For the text-containing cell, return its midpoint in [x, y] coordinate format. 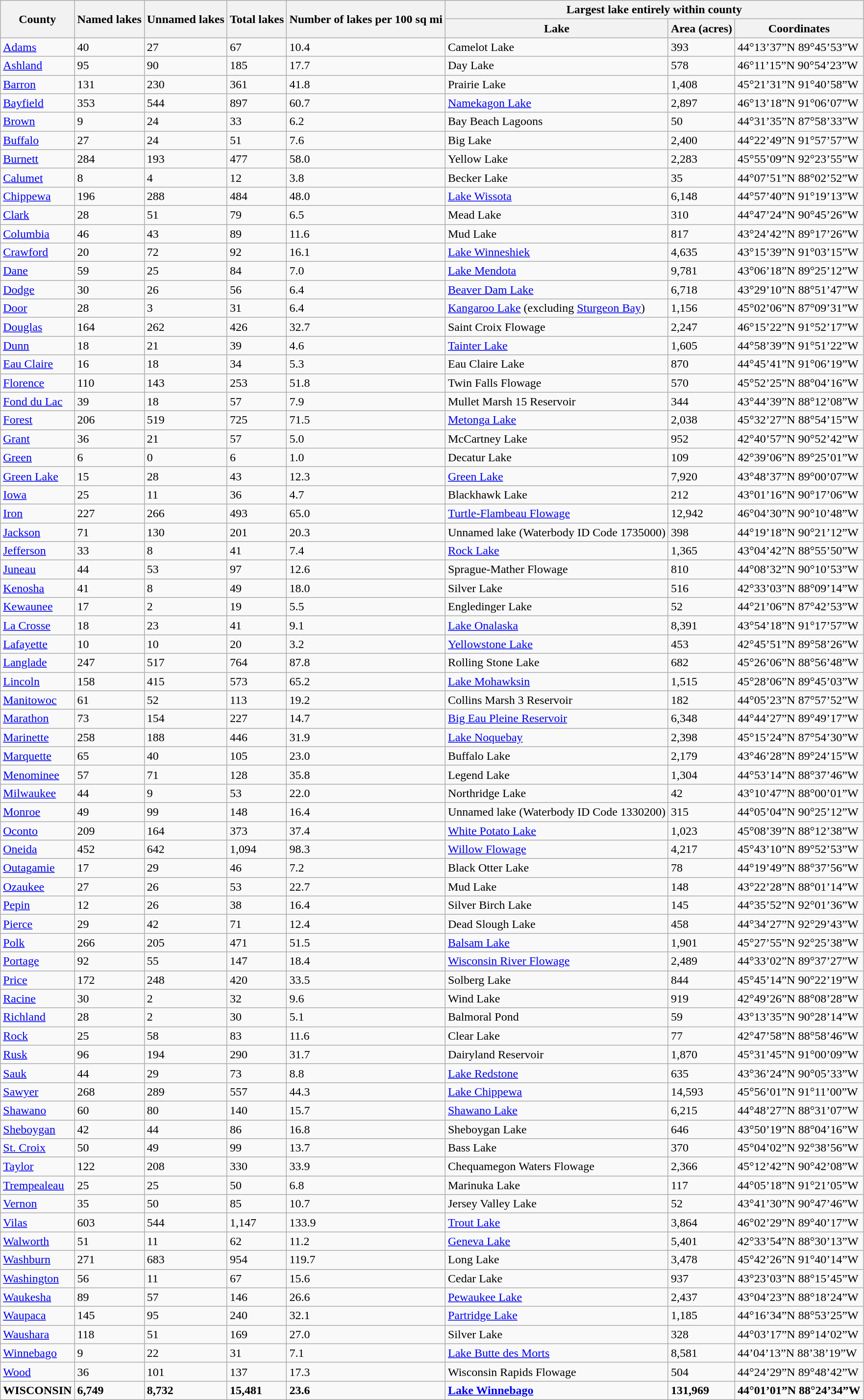
5.3 [366, 364]
46°02’29”N 89°40’17”W [799, 1223]
Marquette [37, 756]
1,901 [701, 943]
Sheboygan [37, 1129]
32.7 [366, 327]
154 [185, 719]
43°36’24”N 90°05’33”W [799, 1073]
118 [109, 1334]
172 [109, 980]
46°13’18”N 91°06’07”W [799, 103]
Chequamegon Waters Flowage [557, 1167]
484 [257, 196]
Rock [37, 1036]
44°22’49”N 91°57’57”W [799, 140]
44°19’49”N 88°37’56”W [799, 868]
Willow Flowage [557, 850]
Ozaukee [37, 887]
43°50’19”N 88°04’16”W [799, 1129]
20.3 [366, 532]
7,920 [701, 476]
570 [701, 383]
6,215 [701, 1110]
1,605 [701, 346]
952 [701, 439]
Lafayette [37, 644]
Rusk [37, 1054]
44°01’01”N 88°24’34”W [799, 1390]
44°58’39”N 91°51’22”W [799, 346]
22.7 [366, 887]
Blackhawk Lake [557, 495]
Tainter Lake [557, 346]
43°29’10”N 88°51’47”W [799, 290]
45°55’09”N 92°23’55”W [799, 159]
Milwaukee [37, 793]
Solberg Lake [557, 980]
Marathon [37, 719]
Pierce [37, 924]
43°04’23”N 88°18’24”W [799, 1297]
262 [185, 327]
897 [257, 103]
Crawford [37, 252]
44°24’29”N 89°48’42”W [799, 1372]
Fond du Lac [37, 401]
97 [257, 570]
51.5 [366, 943]
Eau Claire Lake [557, 364]
Waukesha [37, 1297]
Oconto [37, 831]
County [37, 19]
1,023 [701, 831]
12,942 [701, 513]
330 [257, 1167]
248 [185, 980]
Kangaroo Lake (excluding Sturgeon Bay) [557, 308]
Unnamed lake (Waterbody ID Code 1330200) [557, 812]
2,366 [701, 1167]
43°10’47”N 88°00’01”W [799, 793]
42°33’03”N 88°09’14”W [799, 588]
516 [701, 588]
45°42’26”N 91°40’14”W [799, 1260]
Douglas [37, 327]
6,749 [109, 1390]
Jackson [37, 532]
493 [257, 513]
Kewaunee [37, 607]
919 [701, 999]
83 [257, 1036]
477 [257, 159]
16.8 [366, 1129]
1,365 [701, 551]
23.0 [366, 756]
45°31’45”N 91°00’09”W [799, 1054]
80 [185, 1110]
Burnett [37, 159]
Coordinates [799, 28]
844 [701, 980]
1,156 [701, 308]
14,593 [701, 1092]
Portage [37, 961]
Lake Onalaska [557, 625]
1,185 [701, 1316]
140 [257, 1110]
45°26’06”N 88°56’48”W [799, 663]
Forest [37, 420]
517 [185, 663]
1,304 [701, 775]
Day Lake [557, 66]
Lake [557, 28]
Wisconsin River Flowage [557, 961]
8,581 [701, 1353]
Mead Lake [557, 215]
557 [257, 1092]
43°44’39”N 88°12’08”W [799, 401]
230 [185, 84]
9.1 [366, 625]
43°54’18”N 91°17’57”W [799, 625]
44°48’27”N 88°31’07”W [799, 1110]
Marinette [37, 737]
201 [257, 532]
Trout Lake [557, 1223]
58 [185, 1036]
453 [701, 644]
Total lakes [257, 19]
10.4 [366, 47]
Iowa [37, 495]
43°41’30”N 90°47’46”W [799, 1204]
8,732 [185, 1390]
42°45’51”N 89°58’26”W [799, 644]
44.3 [366, 1092]
5.5 [366, 607]
Richland [37, 1017]
45°21’31”N 91°40’58”W [799, 84]
44°45’41”N 91°06’19”W [799, 364]
23 [185, 625]
Lake Winneshiek [557, 252]
48.0 [366, 196]
Legend Lake [557, 775]
113 [257, 700]
35.8 [366, 775]
208 [185, 1167]
60 [109, 1110]
44°35’52”N 92°01’36”W [799, 905]
Juneau [37, 570]
44°07’51”N 88°02’52”W [799, 177]
62 [257, 1241]
Namekagon Lake [557, 103]
44°03’17”N 89°14’02”W [799, 1334]
119.7 [366, 1260]
Lake Redstone [557, 1073]
Polk [37, 943]
42°39’06”N 89°25’01”W [799, 457]
45°52’25”N 88°04’16”W [799, 383]
23.6 [366, 1390]
43°24’42”N 89°17’26”W [799, 234]
Grant [37, 439]
45°15’24”N 87°54’30”W [799, 737]
458 [701, 924]
8.8 [366, 1073]
247 [109, 663]
Clear Lake [557, 1036]
5.1 [366, 1017]
43°13’35”N 90°28’14”W [799, 1017]
16.1 [366, 252]
46°04’30”N 90°10’48”W [799, 513]
44°05’04”N 90°25’12”W [799, 812]
Buffalo Lake [557, 756]
578 [701, 66]
Washington [37, 1278]
Dairyland Reservoir [557, 1054]
Lake Winnebago [557, 1390]
289 [185, 1092]
5,401 [701, 1241]
2,398 [701, 737]
Florence [37, 383]
15.7 [366, 1110]
Bayfield [37, 103]
635 [701, 1073]
373 [257, 831]
Long Lake [557, 1260]
Shawano [37, 1110]
6,348 [701, 719]
240 [257, 1316]
17.7 [366, 66]
Walworth [37, 1241]
96 [109, 1054]
764 [257, 663]
7.1 [366, 1353]
452 [109, 850]
6,718 [701, 290]
32 [257, 999]
43°06’18”N 89°25’12”W [799, 271]
71.5 [366, 420]
147 [257, 961]
1,408 [701, 84]
519 [185, 420]
42°47’58”N 88°58’46”W [799, 1036]
5.0 [366, 439]
13.7 [366, 1148]
55 [185, 961]
Iron [37, 513]
Saint Croix Flowage [557, 327]
Engledinger Lake [557, 607]
Jersey Valley Lake [557, 1204]
12.6 [366, 570]
420 [257, 980]
143 [185, 383]
188 [185, 737]
Buffalo [37, 140]
77 [701, 1036]
Lincoln [37, 681]
133.9 [366, 1223]
1,147 [257, 1223]
45°32’27”N 88°54’15”W [799, 420]
109 [701, 457]
90 [185, 66]
45°04’02”N 92°38’56”W [799, 1148]
16 [109, 364]
6.5 [366, 215]
Unnamed lake (Waterbody ID Code 1735000) [557, 532]
18.4 [366, 961]
3 [185, 308]
2,437 [701, 1297]
110 [109, 383]
185 [257, 66]
Oneida [37, 850]
14.7 [366, 719]
284 [109, 159]
4.6 [366, 346]
2,247 [701, 327]
84 [257, 271]
Waupaca [37, 1316]
4.7 [366, 495]
2,897 [701, 103]
44°21’06”N 87°42’53”W [799, 607]
Beaver Dam Lake [557, 290]
Dane [37, 271]
Washburn [37, 1260]
683 [185, 1260]
45°27’55”N 92°25’38”W [799, 943]
15,481 [257, 1390]
Calumet [37, 177]
Lake Chippewa [557, 1092]
870 [701, 364]
Langlade [37, 663]
2,400 [701, 140]
43°15’39”N 91°03’15”W [799, 252]
Barron [37, 84]
471 [257, 943]
Balsam Lake [557, 943]
Bass Lake [557, 1148]
361 [257, 84]
10.7 [366, 1204]
205 [185, 943]
Manitowoc [37, 700]
Marinuka Lake [557, 1185]
18.0 [366, 588]
7.9 [366, 401]
42°40’57”N 90°52’42”W [799, 439]
34 [257, 364]
4,217 [701, 850]
Rolling Stone Lake [557, 663]
268 [109, 1092]
44°05’23”N 87°57’52”W [799, 700]
415 [185, 681]
Monroe [37, 812]
11.2 [366, 1241]
101 [185, 1372]
78 [701, 868]
45°45’14”N 90°22’19”W [799, 980]
426 [257, 327]
353 [109, 103]
45°02’06”N 87°09’31”W [799, 308]
206 [109, 420]
Big Eau Pleine Reservoir [557, 719]
White Potato Lake [557, 831]
St. Croix [37, 1148]
258 [109, 737]
642 [185, 850]
27.0 [366, 1334]
43°23’03”N 88°15’45”W [799, 1278]
Chippewa [37, 196]
Dodge [37, 290]
817 [701, 234]
6.8 [366, 1185]
290 [257, 1054]
3.2 [366, 644]
22 [185, 1353]
Pepin [37, 905]
937 [701, 1278]
725 [257, 420]
15 [109, 476]
Shawano Lake [557, 1110]
Turtle-Flambeau Flowage [557, 513]
Price [37, 980]
682 [701, 663]
Trempealeau [37, 1185]
105 [257, 756]
79 [257, 215]
Mullet Marsh 15 Reservoir [557, 401]
122 [109, 1167]
Dead Slough Lake [557, 924]
72 [185, 252]
Geneva Lake [557, 1241]
212 [701, 495]
6.2 [366, 122]
38 [257, 905]
33.5 [366, 980]
8,391 [701, 625]
61 [109, 700]
Wisconsin Rapids Flowage [557, 1372]
Waushara [37, 1334]
2,283 [701, 159]
Unnamed lakes [185, 19]
Green [37, 457]
146 [257, 1297]
Area (acres) [701, 28]
Winnebago [37, 1353]
Big Lake [557, 140]
810 [701, 570]
45°08’39”N 88°12’38”W [799, 831]
31.9 [366, 737]
12.4 [366, 924]
6,148 [701, 196]
446 [257, 737]
288 [185, 196]
44°57’40”N 91°19’13”W [799, 196]
17.3 [366, 1372]
Metonga Lake [557, 420]
Bay Beach Lagoons [557, 122]
45°28’06”N 89°45’03”W [799, 681]
Cedar Lake [557, 1278]
573 [257, 681]
41.8 [366, 84]
Eau Claire [37, 364]
45°56’01”N 91°11’00”W [799, 1092]
Sauk [37, 1073]
Northridge Lake [557, 793]
130 [185, 532]
44°16’34”N 88°53’25”W [799, 1316]
43°48’37”N 89°00’07”W [799, 476]
44°44’27”N 89°49’17”W [799, 719]
Taylor [37, 1167]
Decatur Lake [557, 457]
44°53’14”N 88°37’46”W [799, 775]
344 [701, 401]
87.8 [366, 663]
44°13’37”N 89°45’53”W [799, 47]
7.4 [366, 551]
7.2 [366, 868]
31.7 [366, 1054]
26.6 [366, 1297]
3,478 [701, 1260]
19.2 [366, 700]
128 [257, 775]
Named lakes [109, 19]
Door [37, 308]
45°43’10”N 89°52’53”W [799, 850]
194 [185, 1054]
43°22’28”N 88°01’14”W [799, 887]
Lake Mohawksin [557, 681]
Black Otter Lake [557, 868]
37.4 [366, 831]
131,969 [701, 1390]
12.3 [366, 476]
98.3 [366, 850]
2,179 [701, 756]
328 [701, 1334]
370 [701, 1148]
Ashland [37, 66]
646 [701, 1129]
Sheboygan Lake [557, 1129]
7.6 [366, 140]
1.0 [366, 457]
Twin Falls Flowage [557, 383]
7.0 [366, 271]
Camelot Lake [557, 47]
22.0 [366, 793]
Lake Wissota [557, 196]
Outagamie [37, 868]
Kenosha [37, 588]
Adams [37, 47]
196 [109, 196]
Racine [37, 999]
Balmoral Pond [557, 1017]
1,515 [701, 681]
Number of lakes per 100 sq mi [366, 19]
43°46’28”N 89°24’15”W [799, 756]
42°49’26”N 88°08’28”W [799, 999]
44°19’18”N 90°21’12”W [799, 532]
86 [257, 1129]
44°31’35”N 87°58’33”W [799, 122]
Menominee [37, 775]
Silver Birch Lake [557, 905]
504 [701, 1372]
44°33’02”N 89°37’27”W [799, 961]
9,781 [701, 271]
9.6 [366, 999]
44°34’27”N 92°29’43”W [799, 924]
193 [185, 159]
La Crosse [37, 625]
954 [257, 1260]
Prairie Lake [557, 84]
1,094 [257, 850]
Partridge Lake [557, 1316]
44°47’24”N 90°45’26”W [799, 215]
Lake Noquebay [557, 737]
137 [257, 1372]
58.0 [366, 159]
51.8 [366, 383]
Wind Lake [557, 999]
Vernon [37, 1204]
46°11’15”N 90°54’23”W [799, 66]
603 [109, 1223]
Pewaukee Lake [557, 1297]
253 [257, 383]
60.7 [366, 103]
Largest lake entirely within county [654, 10]
Collins Marsh 3 Reservoir [557, 700]
65 [109, 756]
158 [109, 681]
Lake Butte des Morts [557, 1353]
Becker Lake [557, 177]
315 [701, 812]
4,635 [701, 252]
3,864 [701, 1223]
33.9 [366, 1167]
2,038 [701, 420]
65.2 [366, 681]
85 [257, 1204]
310 [701, 215]
Sawyer [37, 1092]
Yellowstone Lake [557, 644]
398 [701, 532]
Brown [37, 122]
Rock Lake [557, 551]
Lake Mendota [557, 271]
43°04’42”N 88°55’50”W [799, 551]
169 [257, 1334]
WISCONSIN [37, 1390]
44’04’13”N 88’38’19”W [799, 1353]
Vilas [37, 1223]
Columbia [37, 234]
44°08’32”N 90°10’53”W [799, 570]
Dunn [37, 346]
44°05’18”N 91°21’05”W [799, 1185]
131 [109, 84]
182 [701, 700]
15.6 [366, 1278]
Yellow Lake [557, 159]
271 [109, 1260]
McCartney Lake [557, 439]
209 [109, 831]
0 [185, 457]
Wood [37, 1372]
Sprague-Mather Flowage [557, 570]
393 [701, 47]
117 [701, 1185]
2,489 [701, 961]
3.8 [366, 177]
Clark [37, 215]
65.0 [366, 513]
43°01’16”N 90°17’06”W [799, 495]
1,870 [701, 1054]
42°33’54”N 88°30’13”W [799, 1241]
Jefferson [37, 551]
32.1 [366, 1316]
45°12’42”N 90°42’08”W [799, 1167]
46°15’22”N 91°52’17”W [799, 327]
4 [185, 177]
19 [257, 607]
